Search for the cell housing the specified text and yield its [X, Y] center coordinate. 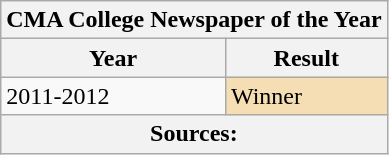
Year [114, 58]
Sources: [194, 134]
Winner [306, 96]
2011-2012 [114, 96]
Result [306, 58]
CMA College Newspaper of the Year [194, 20]
